Find where the given text appears and provide that cell's center as [X, Y] coordinate. 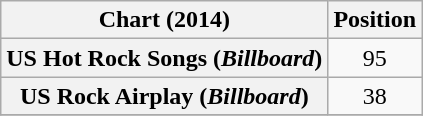
US Hot Rock Songs (Billboard) [164, 58]
38 [375, 96]
95 [375, 58]
Position [375, 20]
Chart (2014) [164, 20]
US Rock Airplay (Billboard) [164, 96]
